From the cell containing the given text, extract its center point as [X, Y] coordinate. 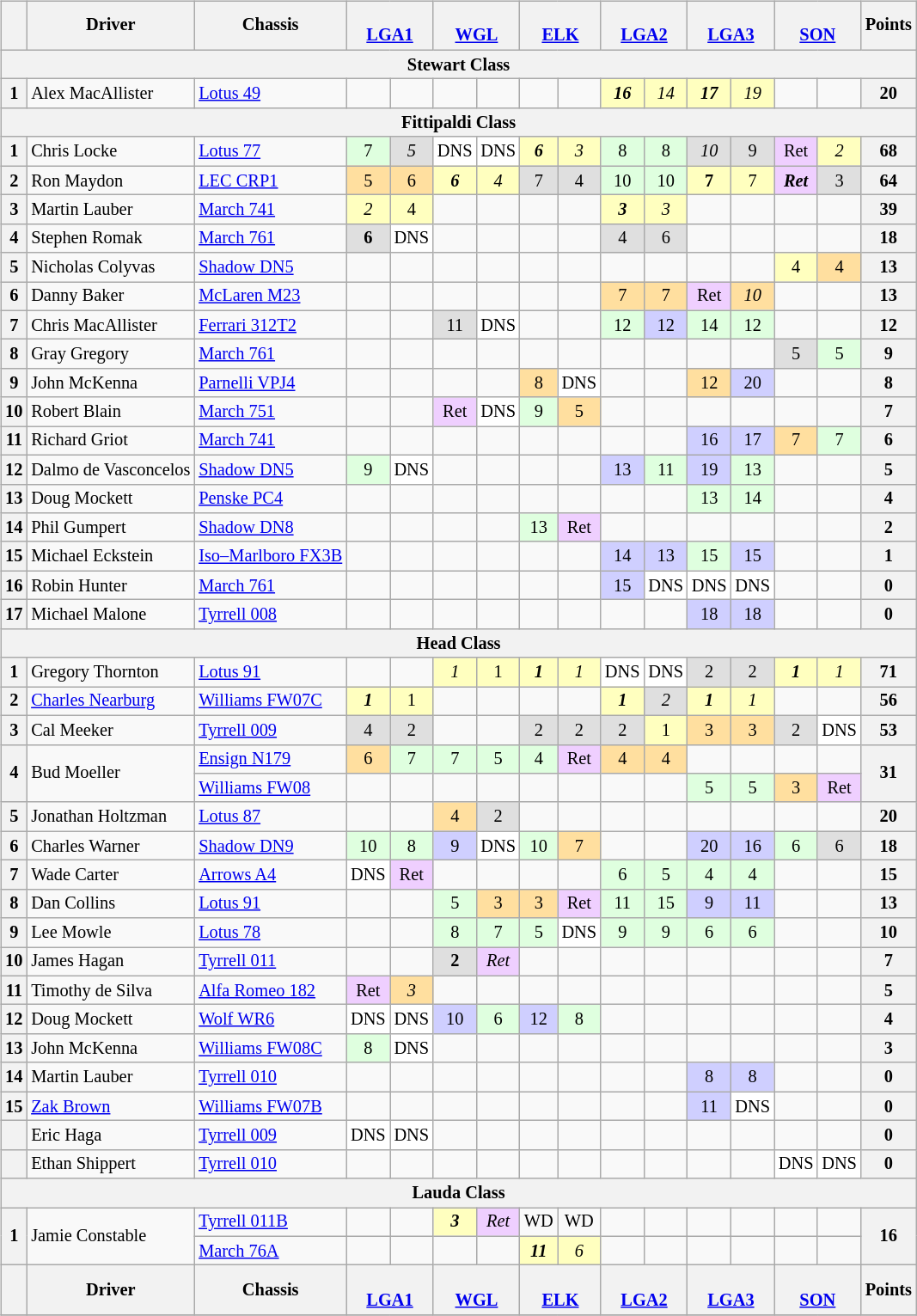
Lotus 49 [270, 94]
Penske PC4 [270, 499]
Lotus 77 [270, 151]
Charles Warner [110, 846]
64 [889, 181]
Parnelli VPJ4 [270, 383]
James Hagan [110, 962]
Gray Gregory [110, 354]
Tyrrell 011 [270, 962]
LEC CRP1 [270, 181]
McLaren M23 [270, 297]
Wade Carter [110, 875]
Alfa Romeo 182 [270, 990]
Phil Gumpert [110, 528]
56 [889, 701]
Zak Brown [110, 1106]
Williams FW07C [270, 701]
March 751 [270, 412]
Chris MacAllister [110, 325]
Williams FW08 [270, 788]
Danny Baker [110, 297]
Ferrari 312T2 [270, 325]
Ethan Shippert [110, 1164]
Michael Malone [110, 615]
Fittipaldi Class [459, 123]
Stewart Class [459, 64]
Dalmo de Vasconcelos [110, 469]
Stephen Romak [110, 238]
Michael Eckstein [110, 556]
Nicholas Colyvas [110, 267]
Arrows A4 [270, 875]
Tyrrell 008 [270, 615]
Gregory Thornton [110, 672]
68 [889, 151]
Williams FW08C [270, 1049]
Richard Griot [110, 441]
Ensign N179 [270, 759]
Head Class [459, 643]
Lee Mowle [110, 933]
53 [889, 730]
39 [889, 210]
Iso–Marlboro FX3B [270, 556]
Wolf WR6 [270, 1019]
31 [889, 774]
Dan Collins [110, 903]
Cal Meeker [110, 730]
Robert Blain [110, 412]
Jonathan Holtzman [110, 817]
Chris Locke [110, 151]
Timothy de Silva [110, 990]
March 76A [270, 1251]
Shadow DN9 [270, 846]
Charles Nearburg [110, 701]
Alex MacAllister [110, 94]
Lauda Class [459, 1193]
Jamie Constable [110, 1236]
Tyrrell 011B [270, 1222]
Williams FW07B [270, 1106]
71 [889, 672]
Ron Maydon [110, 181]
Bud Moeller [110, 774]
Eric Haga [110, 1135]
Lotus 87 [270, 817]
Shadow DN8 [270, 528]
Robin Hunter [110, 585]
Lotus 78 [270, 933]
